For the text-containing cell, return its midpoint in [x, y] coordinate format. 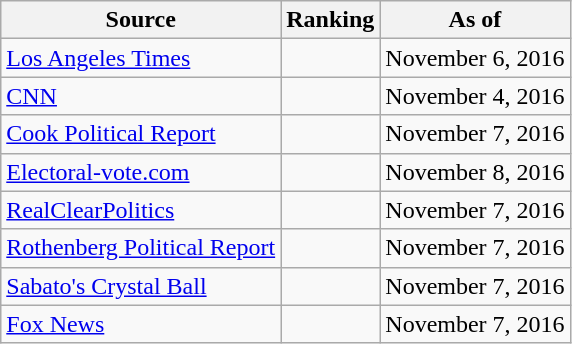
Fox News [141, 324]
Electoral-vote.com [141, 172]
Cook Political Report [141, 134]
November 4, 2016 [475, 96]
November 8, 2016 [475, 172]
CNN [141, 96]
Ranking [330, 20]
Rothenberg Political Report [141, 248]
Source [141, 20]
November 6, 2016 [475, 58]
As of [475, 20]
Sabato's Crystal Ball [141, 286]
RealClearPolitics [141, 210]
Los Angeles Times [141, 58]
